Extract the [X, Y] coordinate from the center of the cell holding the provided text.  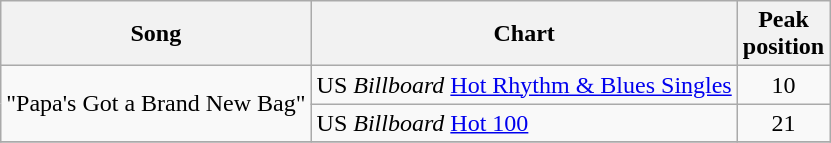
Chart [524, 34]
Song [156, 34]
"Papa's Got a Brand New Bag" [156, 104]
10 [783, 85]
Peak position [783, 34]
US Billboard Hot Rhythm & Blues Singles [524, 85]
21 [783, 123]
US Billboard Hot 100 [524, 123]
